Return the (x, y) coordinate for the center point of the cell that contains the specified text.  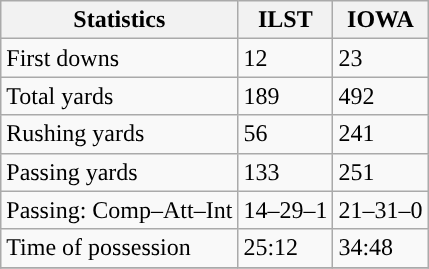
23 (380, 58)
Rushing yards (120, 134)
12 (286, 58)
25:12 (286, 248)
Time of possession (120, 248)
ILST (286, 20)
First downs (120, 58)
14–29–1 (286, 210)
Total yards (120, 96)
IOWA (380, 20)
Passing yards (120, 172)
251 (380, 172)
21–31–0 (380, 210)
189 (286, 96)
34:48 (380, 248)
56 (286, 134)
241 (380, 134)
Statistics (120, 20)
133 (286, 172)
Passing: Comp–Att–Int (120, 210)
492 (380, 96)
